Locate the cell with the specified text and output its (X, Y) center coordinate. 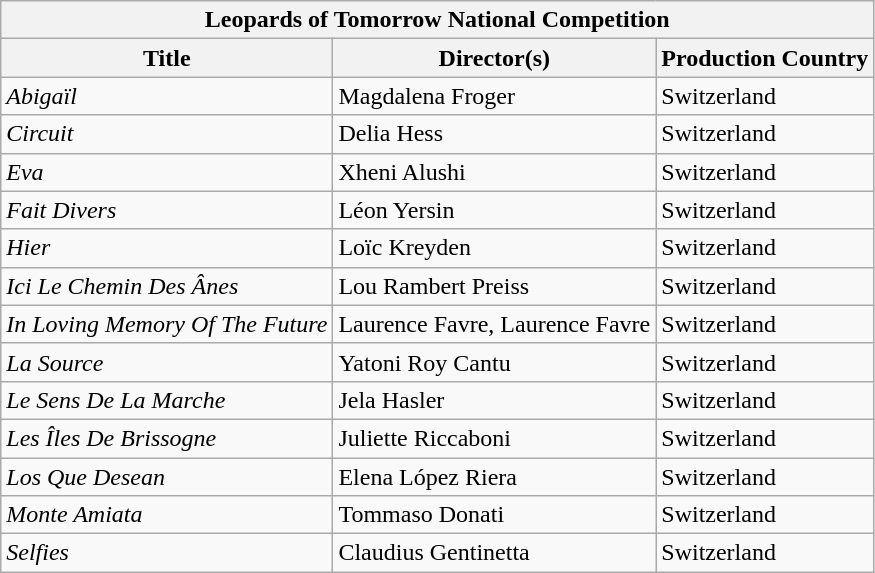
Director(s) (494, 58)
Léon Yersin (494, 210)
Xheni Alushi (494, 172)
Circuit (167, 134)
Production Country (765, 58)
Monte Amiata (167, 515)
Leopards of Tomorrow National Competition (438, 20)
Los Que Desean (167, 477)
Yatoni Roy Cantu (494, 362)
Laurence Favre, Laurence Favre (494, 324)
Claudius Gentinetta (494, 553)
Delia Hess (494, 134)
Jela Hasler (494, 400)
Ici Le Chemin Des Ânes (167, 286)
Tommaso Donati (494, 515)
Hier (167, 248)
Magdalena Froger (494, 96)
La Source (167, 362)
Fait Divers (167, 210)
Lou Rambert Preiss (494, 286)
Abigaïl (167, 96)
Loïc Kreyden (494, 248)
Les Îles De Brissogne (167, 438)
Title (167, 58)
Eva (167, 172)
Le Sens De La Marche (167, 400)
In Loving Memory Of The Future (167, 324)
Juliette Riccaboni (494, 438)
Elena López Riera (494, 477)
Selfies (167, 553)
